Capture the cell that displays the provided text and extract its (X, Y) central coordinate. 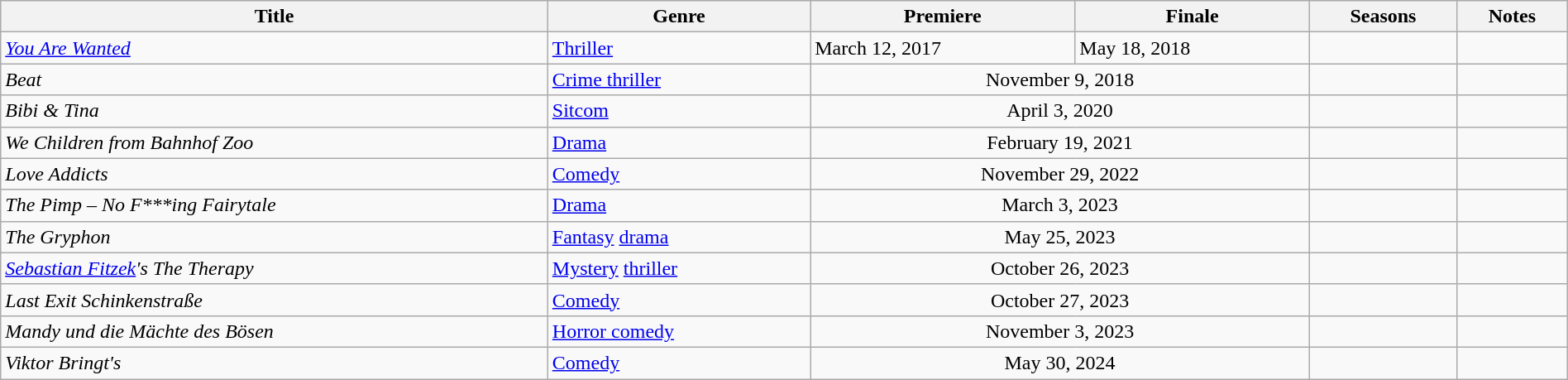
The Pimp – No F***ing Fairytale (275, 205)
October 26, 2023 (1060, 268)
Love Addicts (275, 174)
Beat (275, 79)
November 9, 2018 (1060, 79)
Last Exit Schinkenstraße (275, 300)
Title (275, 17)
Notes (1512, 17)
Viktor Bringt's (275, 363)
March 12, 2017 (943, 48)
November 29, 2022 (1060, 174)
November 3, 2023 (1060, 331)
October 27, 2023 (1060, 300)
March 3, 2023 (1060, 205)
Thriller (678, 48)
Bibi & Tina (275, 111)
The Gryphon (275, 237)
Genre (678, 17)
Sebastian Fitzek's The Therapy (275, 268)
Horror comedy (678, 331)
Sitcom (678, 111)
February 19, 2021 (1060, 142)
May 30, 2024 (1060, 363)
May 18, 2018 (1193, 48)
Seasons (1383, 17)
You Are Wanted (275, 48)
Mandy und die Mächte des Bösen (275, 331)
Mystery thriller (678, 268)
Finale (1193, 17)
Crime thriller (678, 79)
We Children from Bahnhof Zoo (275, 142)
Premiere (943, 17)
May 25, 2023 (1060, 237)
Fantasy drama (678, 237)
April 3, 2020 (1060, 111)
